Return [x, y] of the center of cell containing provided text 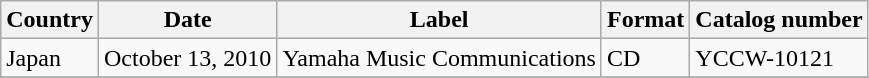
Catalog number [779, 20]
Yamaha Music Communications [440, 58]
October 13, 2010 [187, 58]
Format [645, 20]
Label [440, 20]
Country [50, 20]
Date [187, 20]
CD [645, 58]
YCCW-10121 [779, 58]
Japan [50, 58]
